Return the [X, Y] coordinate for the center point of the cell that contains the specified text.  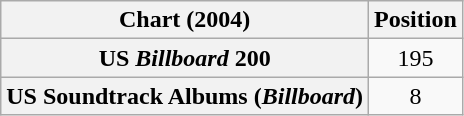
195 [416, 58]
Position [416, 20]
US Billboard 200 [185, 58]
Chart (2004) [185, 20]
8 [416, 96]
US Soundtrack Albums (Billboard) [185, 96]
